Output the (X, Y) coordinate of the center of the cell containing the given text.  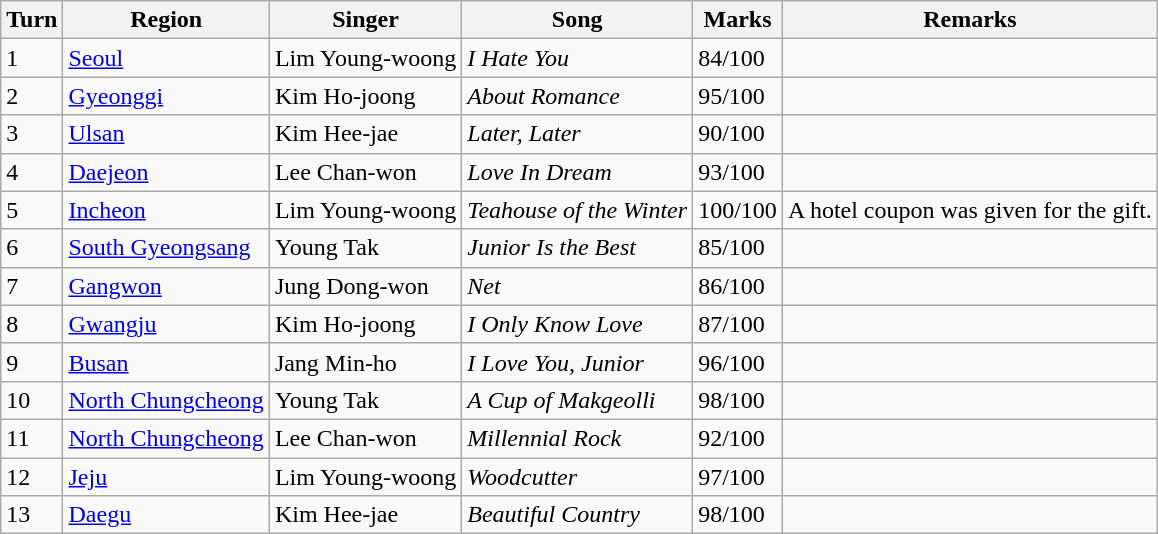
Jeju (166, 477)
100/100 (738, 210)
South Gyeongsang (166, 248)
Region (166, 20)
2 (32, 96)
A Cup of Makgeolli (578, 400)
Millennial Rock (578, 438)
Incheon (166, 210)
Ulsan (166, 134)
6 (32, 248)
8 (32, 324)
Gangwon (166, 286)
11 (32, 438)
Jang Min-ho (365, 362)
86/100 (738, 286)
I Love You, Junior (578, 362)
96/100 (738, 362)
92/100 (738, 438)
85/100 (738, 248)
Seoul (166, 58)
97/100 (738, 477)
I Hate You (578, 58)
Junior Is the Best (578, 248)
7 (32, 286)
84/100 (738, 58)
Remarks (970, 20)
4 (32, 172)
Gwangju (166, 324)
87/100 (738, 324)
Later, Later (578, 134)
About Romance (578, 96)
1 (32, 58)
9 (32, 362)
Woodcutter (578, 477)
Daegu (166, 515)
I Only Know Love (578, 324)
Beautiful Country (578, 515)
Busan (166, 362)
12 (32, 477)
3 (32, 134)
Net (578, 286)
10 (32, 400)
93/100 (738, 172)
A hotel coupon was given for the gift. (970, 210)
Jung Dong-won (365, 286)
Love In Dream (578, 172)
Singer (365, 20)
90/100 (738, 134)
Turn (32, 20)
Song (578, 20)
13 (32, 515)
5 (32, 210)
Daejeon (166, 172)
Teahouse of the Winter (578, 210)
95/100 (738, 96)
Marks (738, 20)
Gyeonggi (166, 96)
